From the cell containing the given text, extract its center point as (X, Y) coordinate. 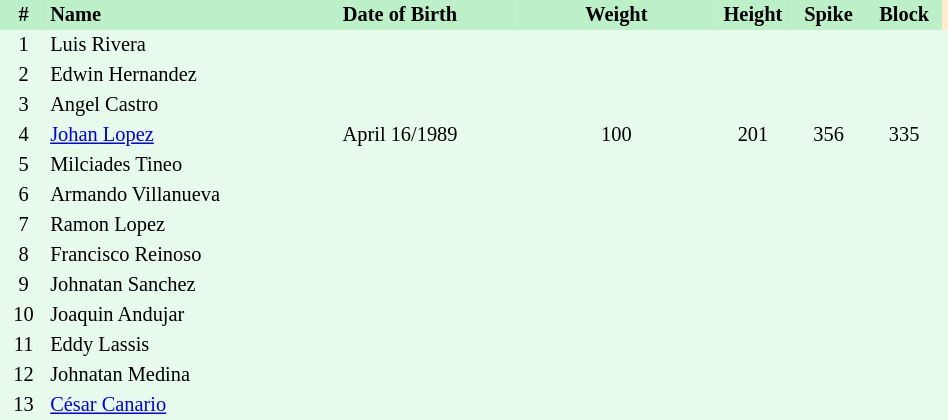
10 (24, 315)
Johnatan Medina (164, 375)
Weight (617, 15)
13 (24, 405)
Joaquin Andujar (164, 315)
8 (24, 255)
4 (24, 135)
6 (24, 195)
Spike (829, 15)
Francisco Reinoso (164, 255)
Edwin Hernandez (164, 75)
César Canario (164, 405)
12 (24, 375)
9 (24, 285)
3 (24, 105)
100 (617, 135)
Date of Birth (400, 15)
2 (24, 75)
Height (753, 15)
Block (904, 15)
5 (24, 165)
7 (24, 225)
Milciades Tineo (164, 165)
April 16/1989 (400, 135)
335 (904, 135)
1 (24, 45)
Eddy Lassis (164, 345)
# (24, 15)
11 (24, 345)
Armando Villanueva (164, 195)
Luis Rivera (164, 45)
Ramon Lopez (164, 225)
356 (829, 135)
Name (164, 15)
Angel Castro (164, 105)
Johnatan Sanchez (164, 285)
201 (753, 135)
Johan Lopez (164, 135)
